Extract the (x, y) coordinate from the center of the cell holding the provided text.  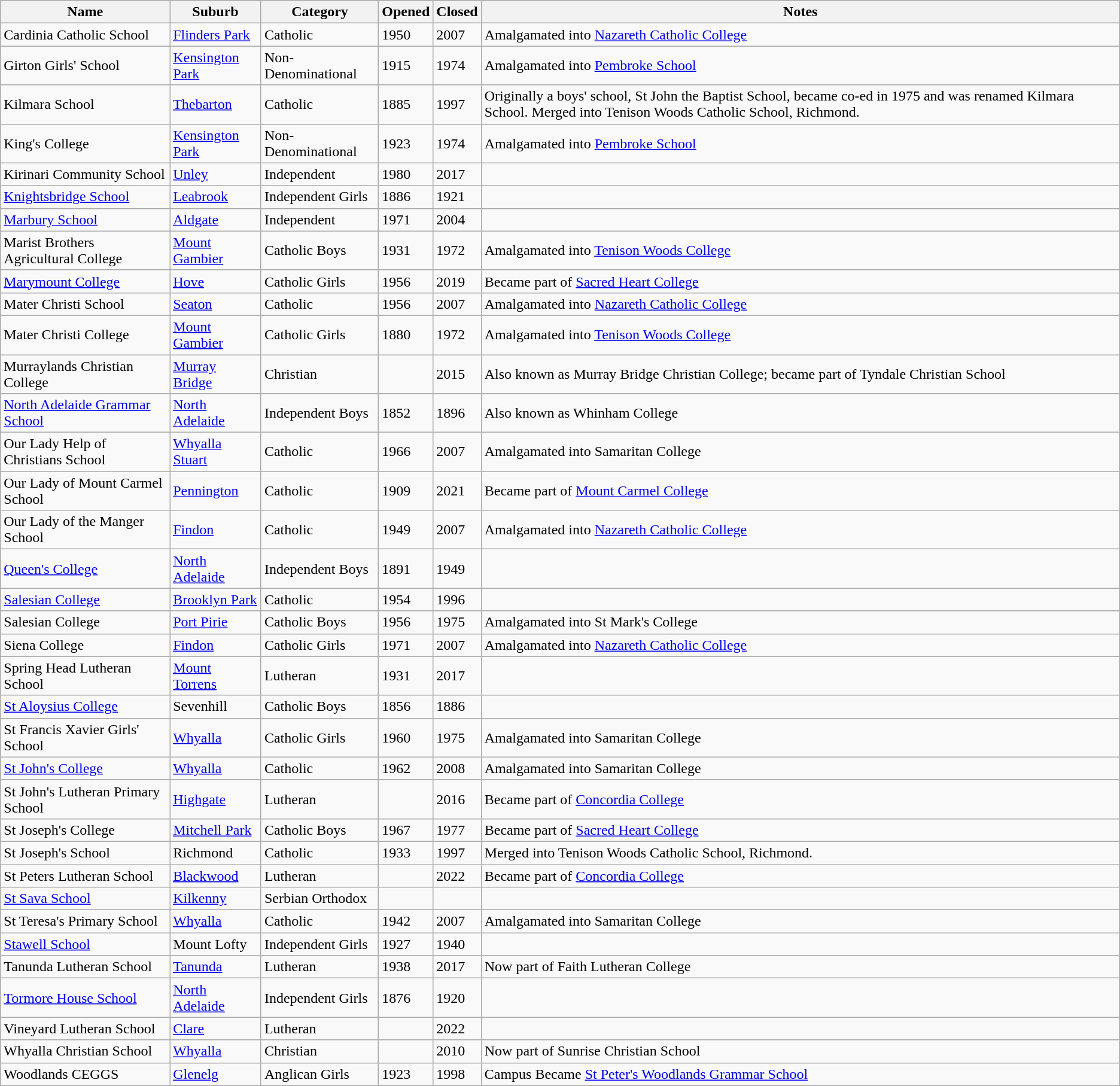
Richmond (215, 853)
1921 (457, 197)
Anglican Girls (319, 1074)
Tanunda (215, 967)
1960 (406, 737)
1977 (457, 830)
Knightsbridge School (85, 197)
Merged into Tenison Woods Catholic School, Richmond. (801, 853)
1950 (406, 35)
St Peters Lutheran School (85, 875)
Also known as Whinham College (801, 413)
Whyalla Stuart (215, 452)
Now part of Sunrise Christian School (801, 1051)
Clare (215, 1029)
Campus Became St Peter's Woodlands Grammar School (801, 1074)
1852 (406, 413)
St Francis Xavier Girls' School (85, 737)
2021 (457, 491)
Thebarton (215, 104)
Whyalla Christian School (85, 1051)
Flinders Park (215, 35)
Marbury School (85, 220)
Girton Girls' School (85, 66)
1933 (406, 853)
Now part of Faith Lutheran College (801, 967)
Leabrook (215, 197)
St John's College (85, 768)
Suburb (215, 12)
Queen's College (85, 568)
Murray Bridge (215, 373)
1967 (406, 830)
Kilkenny (215, 899)
Hove (215, 281)
1856 (406, 707)
Sevenhill (215, 707)
2008 (457, 768)
Our Lady of Mount Carmel School (85, 491)
Stawell School (85, 944)
1920 (457, 998)
1940 (457, 944)
1954 (406, 600)
1885 (406, 104)
Brooklyn Park (215, 600)
Mount Lofty (215, 944)
Kilmara School (85, 104)
North Adelaide Grammar School (85, 413)
Mater Christi School (85, 304)
Also known as Murray Bridge Christian College; became part of Tyndale Christian School (801, 373)
St John's Lutheran Primary School (85, 799)
Marymount College (85, 281)
Tanunda Lutheran School (85, 967)
Glenelg (215, 1074)
St Joseph's School (85, 853)
Unley (215, 174)
1880 (406, 335)
2015 (457, 373)
1938 (406, 967)
Blackwood (215, 875)
1927 (406, 944)
Spring Head Lutheran School (85, 676)
1962 (406, 768)
St Teresa's Primary School (85, 921)
1998 (457, 1074)
1896 (457, 413)
1915 (406, 66)
Woodlands CEGGS (85, 1074)
1966 (406, 452)
1942 (406, 921)
King's College (85, 144)
Notes (801, 12)
1909 (406, 491)
Closed (457, 12)
Category (319, 12)
Highgate (215, 799)
Vineyard Lutheran School (85, 1029)
Mitchell Park (215, 830)
Port Pirie (215, 622)
Pennington (215, 491)
1876 (406, 998)
1980 (406, 174)
Marist Brothers Agricultural College (85, 250)
St Aloysius College (85, 707)
2019 (457, 281)
2010 (457, 1051)
Opened (406, 12)
Became part of Mount Carmel College (801, 491)
Murraylands Christian College (85, 373)
Seaton (215, 304)
Mount Torrens (215, 676)
Cardinia Catholic School (85, 35)
Serbian Orthodox (319, 899)
Our Lady of the Manger School (85, 530)
Our Lady Help of Christians School (85, 452)
Amalgamated into St Mark's College (801, 622)
Name (85, 12)
2016 (457, 799)
Kirinari Community School (85, 174)
2004 (457, 220)
St Joseph's College (85, 830)
1891 (406, 568)
1996 (457, 600)
Siena College (85, 645)
St Sava School (85, 899)
Aldgate (215, 220)
Tormore House School (85, 998)
Mater Christi College (85, 335)
